Provide the (x, y) coordinate of the cell's center where the given text is located.  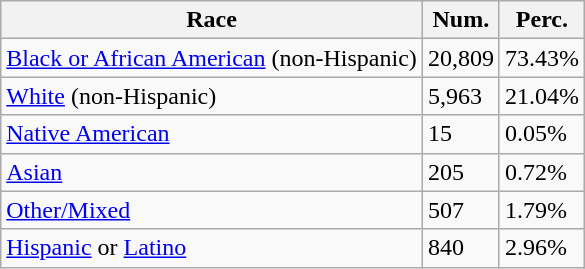
Perc. (542, 20)
2.96% (542, 248)
0.05% (542, 134)
20,809 (460, 58)
Num. (460, 20)
White (non-Hispanic) (212, 96)
5,963 (460, 96)
507 (460, 210)
15 (460, 134)
Race (212, 20)
73.43% (542, 58)
Hispanic or Latino (212, 248)
Native American (212, 134)
205 (460, 172)
Black or African American (non-Hispanic) (212, 58)
Other/Mixed (212, 210)
0.72% (542, 172)
840 (460, 248)
21.04% (542, 96)
1.79% (542, 210)
Asian (212, 172)
